Scan for the cell matching the given text and deliver its [X, Y] coordinate at center. 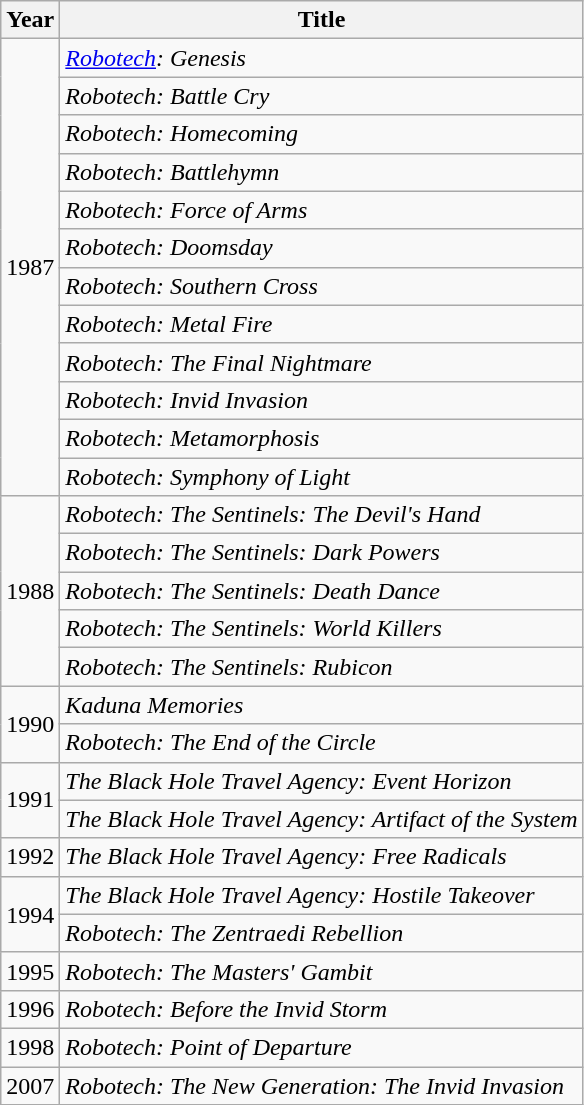
1996 [30, 1009]
Robotech: The Sentinels: Death Dance [322, 591]
Robotech: Battlehymn [322, 172]
Robotech: The Zentraedi Rebellion [322, 933]
1992 [30, 857]
The Black Hole Travel Agency: Event Horizon [322, 781]
Robotech: The Sentinels: Rubicon [322, 667]
Robotech: Force of Arms [322, 210]
Robotech: Point of Departure [322, 1047]
1998 [30, 1047]
Robotech: Battle Cry [322, 96]
Robotech: The Final Nightmare [322, 362]
Robotech: Doomsday [322, 248]
The Black Hole Travel Agency: Artifact of the System [322, 819]
Robotech: Metamorphosis [322, 438]
Robotech: Symphony of Light [322, 477]
Robotech: Invid Invasion [322, 400]
1994 [30, 914]
1987 [30, 268]
Kaduna Memories [322, 705]
Robotech: The End of the Circle [322, 743]
1991 [30, 800]
Robotech: Homecoming [322, 134]
Robotech: Genesis [322, 58]
Robotech: The Sentinels: World Killers [322, 629]
1995 [30, 971]
Robotech: The Masters' Gambit [322, 971]
Title [322, 20]
Robotech: The New Generation: The Invid Invasion [322, 1085]
Robotech: Southern Cross [322, 286]
Year [30, 20]
The Black Hole Travel Agency: Hostile Takeover [322, 895]
Robotech: Before the Invid Storm [322, 1009]
Robotech: The Sentinels: The Devil's Hand [322, 515]
2007 [30, 1085]
1988 [30, 591]
Robotech: The Sentinels: Dark Powers [322, 553]
1990 [30, 724]
The Black Hole Travel Agency: Free Radicals [322, 857]
Robotech: Metal Fire [322, 324]
